Capture the cell that displays the provided text and extract its (X, Y) central coordinate. 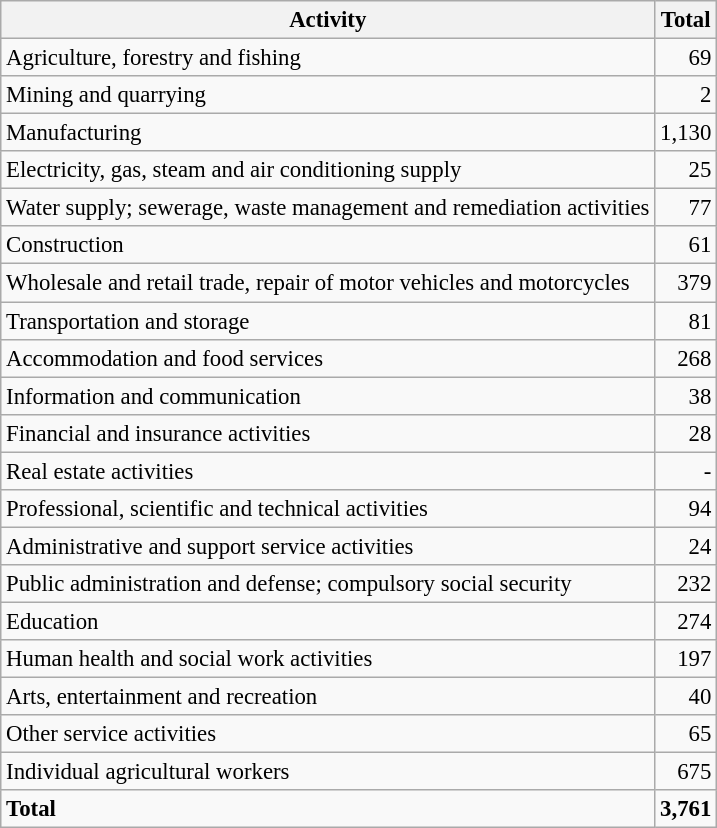
268 (686, 358)
Real estate activities (328, 471)
40 (686, 697)
1,130 (686, 133)
Electricity, gas, steam and air conditioning supply (328, 170)
- (686, 471)
61 (686, 245)
Water supply; sewerage, waste management and remediation activities (328, 208)
69 (686, 58)
2 (686, 95)
25 (686, 170)
274 (686, 621)
Activity (328, 20)
Information and communication (328, 396)
197 (686, 659)
3,761 (686, 809)
Education (328, 621)
Agriculture, forestry and fishing (328, 58)
24 (686, 546)
65 (686, 734)
77 (686, 208)
Administrative and support service activities (328, 546)
379 (686, 283)
232 (686, 584)
Financial and insurance activities (328, 433)
94 (686, 509)
Manufacturing (328, 133)
Individual agricultural workers (328, 772)
Mining and quarrying (328, 95)
675 (686, 772)
Transportation and storage (328, 321)
Wholesale and retail trade, repair of motor vehicles and motorcycles (328, 283)
28 (686, 433)
Other service activities (328, 734)
Human health and social work activities (328, 659)
Accommodation and food services (328, 358)
Professional, scientific and technical activities (328, 509)
Public administration and defense; compulsory social security (328, 584)
38 (686, 396)
Arts, entertainment and recreation (328, 697)
Construction (328, 245)
81 (686, 321)
